For the text-containing cell, return its midpoint in [X, Y] coordinate format. 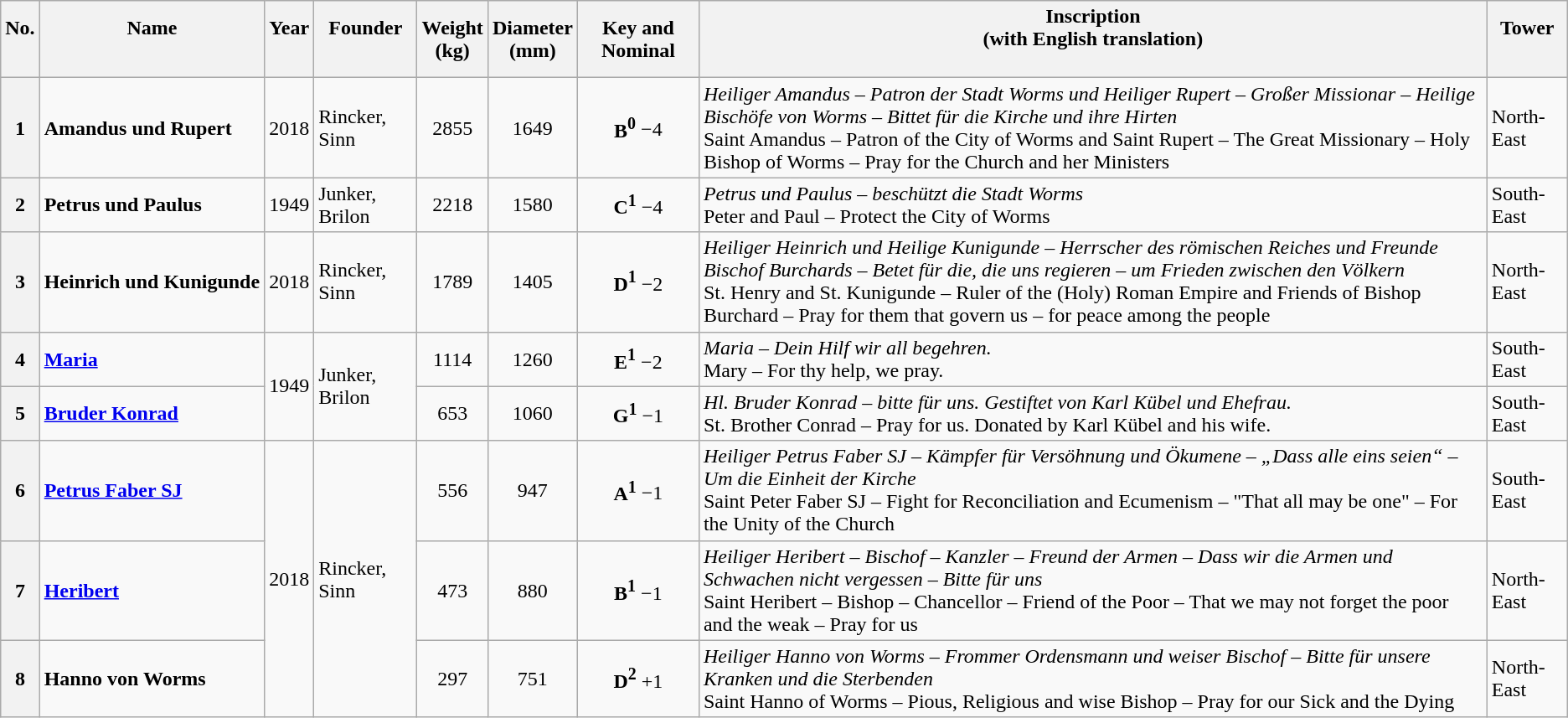
1260 [533, 359]
1114 [452, 359]
1580 [533, 204]
Hanno von Worms [152, 679]
1 [20, 127]
A1 −1 [638, 491]
G1 −1 [638, 414]
Year [290, 39]
Heinrich und Kunigunde [152, 282]
D1 −2 [638, 282]
6 [20, 491]
2855 [452, 127]
653 [452, 414]
Maria [152, 359]
1789 [452, 282]
947 [533, 491]
Tower [1527, 39]
B1 −1 [638, 590]
Maria – Dein Hilf wir all begehren.Mary – For thy help, we pray. [1092, 359]
880 [533, 590]
E1 −2 [638, 359]
Key and Nominal [638, 39]
1060 [533, 414]
Name [152, 39]
1649 [533, 127]
Petrus und Paulus – beschützt die Stadt WormsPeter and Paul – Protect the City of Worms [1092, 204]
Weight(kg) [452, 39]
751 [533, 679]
7 [20, 590]
3 [20, 282]
C1 −4 [638, 204]
Petrus Faber SJ [152, 491]
473 [452, 590]
Diameter(mm) [533, 39]
297 [452, 679]
Hl. Bruder Konrad – bitte für uns. Gestiftet von Karl Kübel und Ehefrau.St. Brother Conrad – Pray for us. Donated by Karl Kübel and his wife. [1092, 414]
Founder [365, 39]
Amandus und Rupert [152, 127]
1405 [533, 282]
Heribert [152, 590]
5 [20, 414]
8 [20, 679]
D2 +1 [638, 679]
Petrus und Paulus [152, 204]
2218 [452, 204]
No. [20, 39]
556 [452, 491]
2 [20, 204]
B0 −4 [638, 127]
Bruder Konrad [152, 414]
Inscription(with English translation) [1092, 39]
4 [20, 359]
